Find where the given text appears and provide that cell's center as (x, y) coordinate. 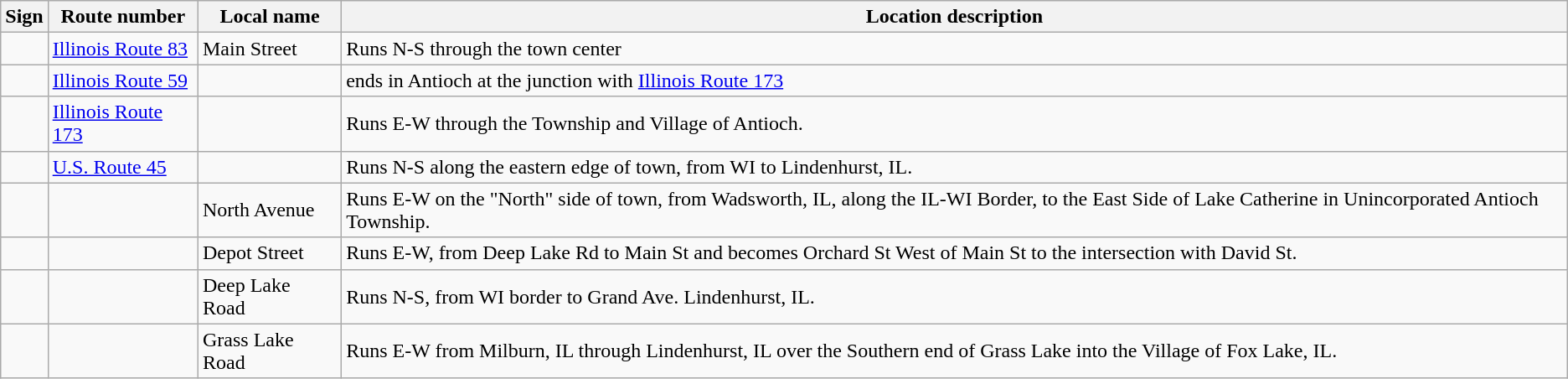
Runs N-S through the town center (955, 49)
Illinois Route 59 (122, 80)
Runs E-W through the Township and Village of Antioch. (955, 124)
ends in Antioch at the junction with Illinois Route 173 (955, 80)
Main Street (270, 49)
Location description (955, 17)
Local name (270, 17)
Runs N-S, from WI border to Grand Ave. Lindenhurst, IL. (955, 297)
Runs N-S along the eastern edge of town, from WI to Lindenhurst, IL. (955, 167)
Deep Lake Road (270, 297)
Route number (122, 17)
Runs E-W from Milburn, IL through Lindenhurst, IL over the Southern end of Grass Lake into the Village of Fox Lake, IL. (955, 350)
North Avenue (270, 210)
Illinois Route 173 (122, 124)
Illinois Route 83 (122, 49)
U.S. Route 45 (122, 167)
Sign (24, 17)
Depot Street (270, 253)
Runs E-W, from Deep Lake Rd to Main St and becomes Orchard St West of Main St to the intersection with David St. (955, 253)
Grass Lake Road (270, 350)
